From the cell containing the given text, extract its center point as (X, Y) coordinate. 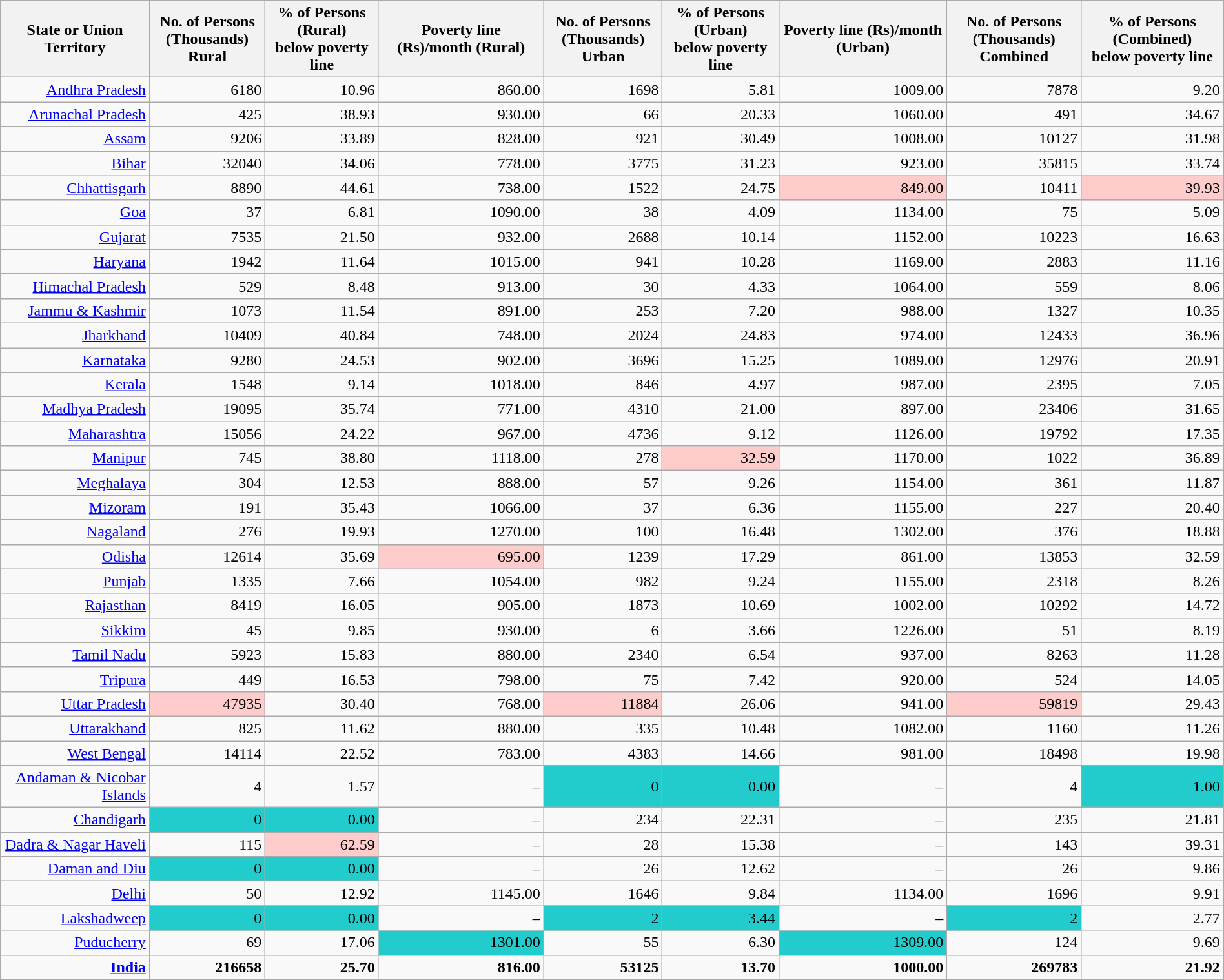
15056 (207, 434)
276 (207, 532)
23406 (1014, 409)
2395 (1014, 385)
1152.00 (862, 237)
31.23 (720, 163)
Punjab (75, 581)
Poverty line (Rs)/month (Rural) (461, 39)
1522 (603, 188)
10.35 (1153, 311)
1000.00 (862, 967)
4310 (603, 409)
1170.00 (862, 458)
12433 (1014, 335)
5.81 (720, 90)
16.48 (720, 532)
3696 (603, 360)
304 (207, 483)
1646 (603, 893)
798.00 (461, 679)
897.00 (862, 409)
524 (1014, 679)
Odisha (75, 556)
2318 (1014, 581)
21.81 (1153, 820)
9.69 (1153, 943)
Uttar Pradesh (75, 704)
1022 (1014, 458)
7.20 (720, 311)
39.93 (1153, 188)
216658 (207, 967)
% of Persons (Combined)below poverty line (1153, 39)
695.00 (461, 556)
1548 (207, 385)
21.50 (321, 237)
19.93 (321, 532)
234 (603, 820)
745 (207, 458)
143 (1014, 844)
1698 (603, 90)
902.00 (461, 360)
No. of Persons(Thousands) Urban (603, 39)
Uttarakhand (75, 728)
57 (603, 483)
6 (603, 630)
No. of Persons(Thousands) Combined (1014, 39)
26.06 (720, 704)
Rajasthan (75, 606)
15.25 (720, 360)
35.69 (321, 556)
1696 (1014, 893)
849.00 (862, 188)
Arunachal Pradesh (75, 114)
10292 (1014, 606)
22.31 (720, 820)
6.36 (720, 507)
7.05 (1153, 385)
2.77 (1153, 918)
1335 (207, 581)
8.06 (1153, 286)
10409 (207, 335)
1239 (603, 556)
941.00 (862, 704)
828.00 (461, 139)
124 (1014, 943)
778.00 (461, 163)
No. of Persons(Thousands) Rural (207, 39)
39.31 (1153, 844)
32040 (207, 163)
905.00 (461, 606)
Karnataka (75, 360)
34.67 (1153, 114)
974.00 (862, 335)
Delhi (75, 893)
11884 (603, 704)
Madhya Pradesh (75, 409)
1942 (207, 261)
10.69 (720, 606)
40.84 (321, 335)
2340 (603, 655)
860.00 (461, 90)
29.43 (1153, 704)
9.84 (720, 893)
1.00 (1153, 786)
12976 (1014, 360)
Chandigarh (75, 820)
% of Persons (Rural)below poverty line (321, 39)
11.16 (1153, 261)
3.66 (720, 630)
981.00 (862, 753)
20.91 (1153, 360)
253 (603, 311)
2024 (603, 335)
53125 (603, 967)
Sikkim (75, 630)
Assam (75, 139)
20.33 (720, 114)
35815 (1014, 163)
12614 (207, 556)
923.00 (862, 163)
35.43 (321, 507)
9.85 (321, 630)
West Bengal (75, 753)
59819 (1014, 704)
1145.00 (461, 893)
748.00 (461, 335)
1054.00 (461, 581)
Mizoram (75, 507)
361 (1014, 483)
768.00 (461, 704)
38.80 (321, 458)
10.48 (720, 728)
1226.00 (862, 630)
12.92 (321, 893)
Himachal Pradesh (75, 286)
16.53 (321, 679)
3.44 (720, 918)
9280 (207, 360)
30 (603, 286)
10.14 (720, 237)
8.48 (321, 286)
51 (1014, 630)
24.53 (321, 360)
20.40 (1153, 507)
28 (603, 844)
269783 (1014, 967)
425 (207, 114)
12.62 (720, 869)
Chhattisgarh (75, 188)
14.66 (720, 753)
100 (603, 532)
1066.00 (461, 507)
4.33 (720, 286)
891.00 (461, 311)
5923 (207, 655)
8.19 (1153, 630)
Maharashtra (75, 434)
1015.00 (461, 261)
11.87 (1153, 483)
Nagaland (75, 532)
44.61 (321, 188)
State or Union Territory (75, 39)
31.98 (1153, 139)
Gujarat (75, 237)
6.54 (720, 655)
11.26 (1153, 728)
335 (603, 728)
1082.00 (862, 728)
15.83 (321, 655)
932.00 (461, 237)
7.66 (321, 581)
1.57 (321, 786)
17.06 (321, 943)
8419 (207, 606)
491 (1014, 114)
19095 (207, 409)
2688 (603, 237)
19.98 (1153, 753)
8.26 (1153, 581)
12.53 (321, 483)
16.05 (321, 606)
Tamil Nadu (75, 655)
9.91 (1153, 893)
982 (603, 581)
1873 (603, 606)
Daman and Diu (75, 869)
Bihar (75, 163)
4.97 (720, 385)
888.00 (461, 483)
1302.00 (862, 532)
115 (207, 844)
1090.00 (461, 212)
9.24 (720, 581)
1160 (1014, 728)
6180 (207, 90)
36.96 (1153, 335)
8263 (1014, 655)
30.40 (321, 704)
1169.00 (862, 261)
6.81 (321, 212)
13.70 (720, 967)
529 (207, 286)
38.93 (321, 114)
1060.00 (862, 114)
4.09 (720, 212)
9.12 (720, 434)
988.00 (862, 311)
% of Persons (Urban)below poverty line (720, 39)
14.72 (1153, 606)
25.70 (321, 967)
22.52 (321, 753)
Goa (75, 212)
227 (1014, 507)
1270.00 (461, 532)
Andaman & Nicobar Islands (75, 786)
8890 (207, 188)
33.89 (321, 139)
38 (603, 212)
738.00 (461, 188)
1309.00 (862, 943)
16.63 (1153, 237)
45 (207, 630)
861.00 (862, 556)
2883 (1014, 261)
235 (1014, 820)
35.74 (321, 409)
920.00 (862, 679)
1154.00 (862, 483)
Meghalaya (75, 483)
937.00 (862, 655)
Manipur (75, 458)
9.26 (720, 483)
17.35 (1153, 434)
4383 (603, 753)
India (75, 967)
69 (207, 943)
11.62 (321, 728)
19792 (1014, 434)
13853 (1014, 556)
7535 (207, 237)
Jammu & Kashmir (75, 311)
55 (603, 943)
4736 (603, 434)
14114 (207, 753)
1002.00 (862, 606)
7.42 (720, 679)
10.28 (720, 261)
376 (1014, 532)
36.89 (1153, 458)
30.49 (720, 139)
Kerala (75, 385)
9.20 (1153, 90)
941 (603, 261)
31.65 (1153, 409)
18498 (1014, 753)
1126.00 (862, 434)
1018.00 (461, 385)
913.00 (461, 286)
33.74 (1153, 163)
11.28 (1153, 655)
66 (603, 114)
771.00 (461, 409)
24.22 (321, 434)
Tripura (75, 679)
783.00 (461, 753)
5.09 (1153, 212)
559 (1014, 286)
1064.00 (862, 286)
1073 (207, 311)
Poverty line (Rs)/month (Urban) (862, 39)
24.83 (720, 335)
967.00 (461, 434)
10223 (1014, 237)
Haryana (75, 261)
816.00 (461, 967)
Lakshadweep (75, 918)
1327 (1014, 311)
10127 (1014, 139)
846 (603, 385)
18.88 (1153, 532)
11.54 (321, 311)
10.96 (321, 90)
Puducherry (75, 943)
1301.00 (461, 943)
278 (603, 458)
3775 (603, 163)
1118.00 (461, 458)
9.86 (1153, 869)
9206 (207, 139)
1089.00 (862, 360)
24.75 (720, 188)
987.00 (862, 385)
Dadra & Nagar Haveli (75, 844)
Andhra Pradesh (75, 90)
10411 (1014, 188)
14.05 (1153, 679)
21.00 (720, 409)
47935 (207, 704)
62.59 (321, 844)
191 (207, 507)
6.30 (720, 943)
825 (207, 728)
17.29 (720, 556)
921 (603, 139)
34.06 (321, 163)
21.92 (1153, 967)
50 (207, 893)
7878 (1014, 90)
Jharkhand (75, 335)
9.14 (321, 385)
11.64 (321, 261)
1008.00 (862, 139)
449 (207, 679)
15.38 (720, 844)
1009.00 (862, 90)
